Extract the [X, Y] coordinate from the center of the cell holding the provided text.  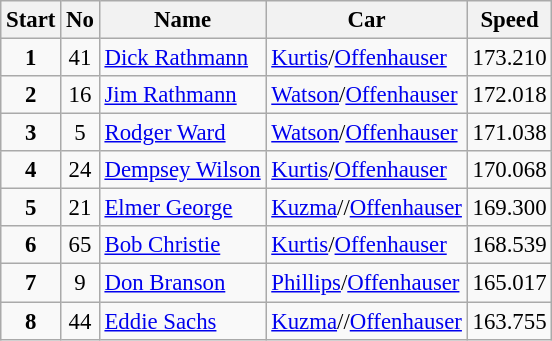
165.017 [510, 283]
21 [80, 208]
Jim Rathmann [182, 95]
Rodger Ward [182, 133]
44 [80, 321]
171.038 [510, 133]
9 [80, 283]
7 [31, 283]
Dick Rathmann [182, 58]
24 [80, 170]
41 [80, 58]
6 [31, 245]
Name [182, 20]
Bob Christie [182, 245]
Speed [510, 20]
1 [31, 58]
8 [31, 321]
4 [31, 170]
16 [80, 95]
Don Branson [182, 283]
2 [31, 95]
169.300 [510, 208]
Elmer George [182, 208]
3 [31, 133]
Start [31, 20]
173.210 [510, 58]
168.539 [510, 245]
Dempsey Wilson [182, 170]
Phillips/Offenhauser [366, 283]
170.068 [510, 170]
No [80, 20]
Eddie Sachs [182, 321]
163.755 [510, 321]
172.018 [510, 95]
Car [366, 20]
65 [80, 245]
